Return [X, Y] of the center of cell containing provided text 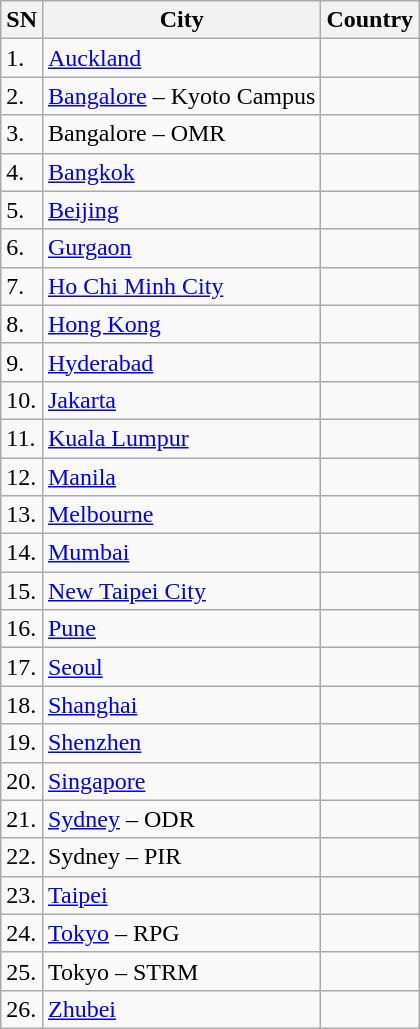
Pune [181, 629]
Tokyo – STRM [181, 971]
City [181, 20]
Hyderabad [181, 362]
Melbourne [181, 515]
New Taipei City [181, 591]
Ho Chi Minh City [181, 286]
Sydney – ODR [181, 819]
16. [22, 629]
23. [22, 895]
Shenzhen [181, 743]
Bangalore – Kyoto Campus [181, 96]
Kuala Lumpur [181, 438]
Manila [181, 477]
1. [22, 58]
Gurgaon [181, 248]
12. [22, 477]
14. [22, 553]
13. [22, 515]
Country [370, 20]
6. [22, 248]
Singapore [181, 781]
26. [22, 1009]
Zhubei [181, 1009]
10. [22, 400]
Sydney – PIR [181, 857]
15. [22, 591]
Hong Kong [181, 324]
11. [22, 438]
8. [22, 324]
21. [22, 819]
22. [22, 857]
17. [22, 667]
Taipei [181, 895]
2. [22, 96]
Bangkok [181, 172]
25. [22, 971]
SN [22, 20]
Beijing [181, 210]
24. [22, 933]
19. [22, 743]
4. [22, 172]
Seoul [181, 667]
3. [22, 134]
9. [22, 362]
7. [22, 286]
Shanghai [181, 705]
Mumbai [181, 553]
Auckland [181, 58]
Bangalore – OMR [181, 134]
5. [22, 210]
Tokyo – RPG [181, 933]
20. [22, 781]
18. [22, 705]
Jakarta [181, 400]
